Detect which cell encompasses the target text, then output its (X, Y) center coordinate. 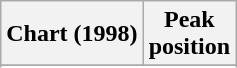
Peakposition (189, 34)
Chart (1998) (72, 34)
